Capture the cell that displays the provided text and extract its (X, Y) central coordinate. 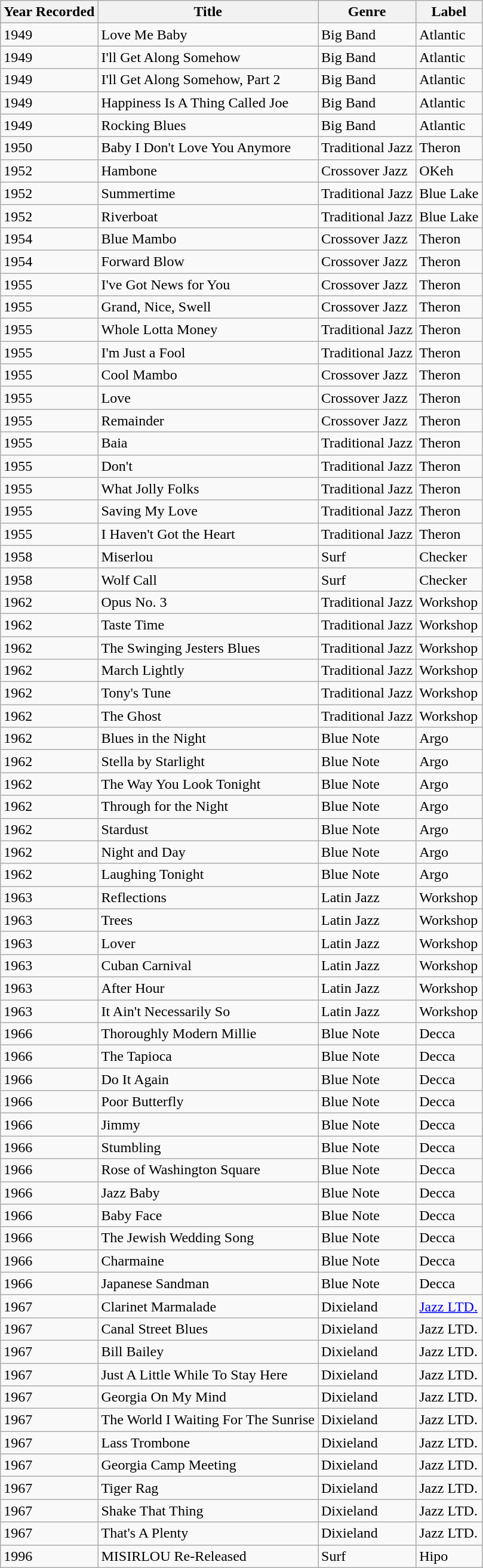
Hambone (208, 171)
MISIRLOU Re-Released (208, 1556)
The Way You Look Tonight (208, 784)
Bill Bailey (208, 1351)
Just A Little While To Stay Here (208, 1374)
I'll Get Along Somehow, Part 2 (208, 80)
Reflections (208, 897)
Baby Face (208, 1215)
Love (208, 398)
Blues in the Night (208, 739)
Clarinet Marmalade (208, 1306)
The Swinging Jesters Blues (208, 647)
Saving My Love (208, 511)
Miserlou (208, 557)
OKeh (449, 171)
Riverboat (208, 216)
Tony's Tune (208, 693)
Stumbling (208, 1147)
Don't (208, 466)
Jazz Baby (208, 1193)
I'll Get Along Somehow (208, 57)
I've Got News for You (208, 285)
Laughing Tonight (208, 875)
Label (449, 12)
Tiger Rag (208, 1488)
Opus No. 3 (208, 602)
It Ain't Necessarily So (208, 1011)
1950 (49, 148)
The World I Waiting For The Sunrise (208, 1420)
Year Recorded (49, 12)
Cuban Carnival (208, 965)
Night and Day (208, 852)
Jimmy (208, 1125)
Title (208, 12)
Thoroughly Modern Millie (208, 1034)
Blue Mambo (208, 239)
Baia (208, 443)
Love Me Baby (208, 35)
After Hour (208, 988)
Stella by Starlight (208, 761)
Baby I Don't Love You Anymore (208, 148)
Through for the Night (208, 807)
Rose of Washington Square (208, 1170)
Georgia On My Mind (208, 1397)
Genre (367, 12)
The Tapioca (208, 1057)
What Jolly Folks (208, 489)
Grand, Nice, Swell (208, 307)
Hipo (449, 1556)
Lass Trombone (208, 1443)
1996 (49, 1556)
Forward Blow (208, 261)
Shake That Thing (208, 1511)
I Haven't Got the Heart (208, 534)
Whole Lotta Money (208, 330)
Wolf Call (208, 579)
I'm Just a Fool (208, 353)
The Ghost (208, 716)
Do It Again (208, 1079)
March Lightly (208, 671)
Taste Time (208, 625)
Summertime (208, 193)
Georgia Camp Meeting (208, 1465)
Stardust (208, 829)
Lover (208, 943)
Trees (208, 920)
Cool Mambo (208, 375)
Rocking Blues (208, 125)
Remainder (208, 421)
Japanese Sandman (208, 1283)
That's A Plenty (208, 1533)
Charmaine (208, 1261)
Poor Butterfly (208, 1102)
Canal Street Blues (208, 1329)
The Jewish Wedding Song (208, 1238)
Happiness Is A Thing Called Joe (208, 103)
